Search for the cell housing the specified text and yield its [x, y] center coordinate. 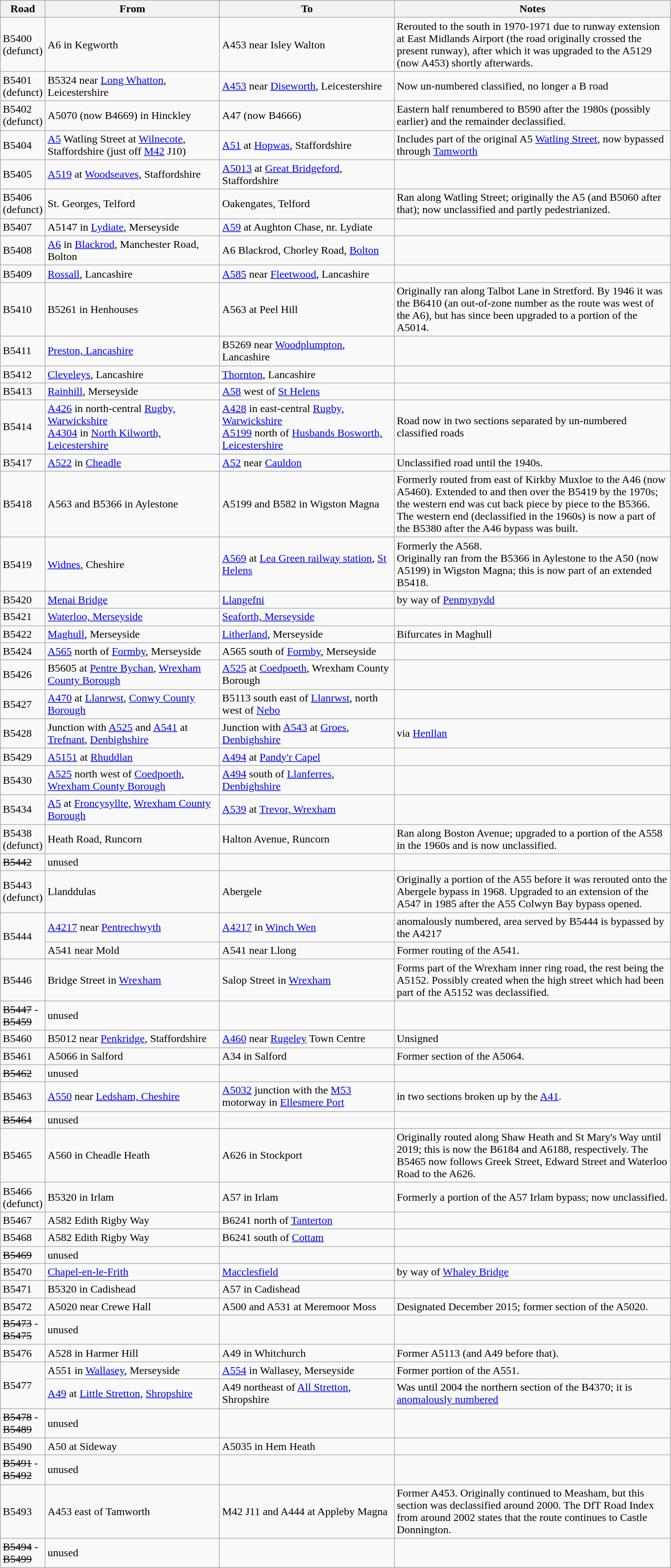
A525 at Coedpoeth, Wrexham County Borough [307, 675]
A5070 (now B4669) in Hinckley [132, 116]
B5320 in Cadishead [132, 1289]
B5401 (defunct) [23, 86]
A563 and B5366 in Aylestone [132, 504]
B5447 - B5459 [23, 1016]
Junction with A525 and A541 at Trefnant, Denbighshire [132, 734]
A5020 near Crewe Hall [132, 1307]
Former routing of the A541. [533, 951]
A57 in Irlam [307, 1197]
Formerly a portion of the A57 Irlam bypass; now unclassified. [533, 1197]
A565 south of Formby, Merseyside [307, 651]
B5404 [23, 145]
Designated December 2015; former section of the A5020. [533, 1307]
B5463 [23, 1096]
by way of Penmynydd [533, 600]
Notes [533, 9]
A52 near Cauldon [307, 463]
B5419 [23, 564]
B5418 [23, 504]
A5151 at Rhuddlan [132, 757]
A6 in Blackrod, Manchester Road, Bolton [132, 251]
A49 northeast of All Stretton, Shropshire [307, 1394]
St. Georges, Telford [132, 204]
B5427 [23, 704]
B5472 [23, 1307]
B5417 [23, 463]
B5461 [23, 1056]
Bridge Street in Wrexham [132, 980]
Now un-numbered classified, no longer a B road [533, 86]
B5444 [23, 936]
B5402 (defunct) [23, 116]
B5490 [23, 1446]
Thornton, Lancashire [307, 374]
A494 at Pandy'r Capel [307, 757]
Ran along Boston Avenue; upgraded to a portion of the A558 in the 1960s and is now unclassified. [533, 838]
A5 Watling Street at Wilnecote, Staffordshire (just off M42 J10) [132, 145]
B6241 south of Cottam [307, 1237]
From [132, 9]
Maghull, Merseyside [132, 634]
B5424 [23, 651]
Was until 2004 the northern section of the B4370; it is anomalously numbered [533, 1394]
A569 at Lea Green railway station, St Helens [307, 564]
B5426 [23, 675]
A494 south of Llanferres, Denbighshire [307, 780]
in two sections broken up by the A41. [533, 1096]
Litherland, Merseyside [307, 634]
A5035 in Hem Heath [307, 1446]
B5400 (defunct) [23, 44]
A57 in Cadishead [307, 1289]
Unsigned [533, 1039]
B5407 [23, 227]
A428 in east-central Rugby, WarwickshireA5199 north of Husbands Bosworth, Leicestershire [307, 427]
A453 near Diseworth, Leicestershire [307, 86]
B5478 - B5489 [23, 1423]
A5032 junction with the M53 motorway in Ellesmere Port [307, 1096]
B5605 at Pentre Bychan, Wrexham County Borough [132, 675]
B5476 [23, 1353]
A49 at Little Stretton, Shropshire [132, 1394]
A519 at Woodseaves, Staffordshire [132, 175]
B5446 [23, 980]
A453 near Isley Walton [307, 44]
A50 at Sideway [132, 1446]
A47 (now B4666) [307, 116]
B5012 near Penkridge, Staffordshire [132, 1039]
B5320 in Irlam [132, 1197]
B5410 [23, 309]
B5467 [23, 1220]
B5442 [23, 862]
A5066 in Salford [132, 1056]
Salop Street in Wrexham [307, 980]
Rossall, Lancashire [132, 274]
B6241 north of Tanterton [307, 1220]
A51 at Hopwas, Staffordshire [307, 145]
B5405 [23, 175]
B5462 [23, 1073]
B5473 - B5475 [23, 1330]
B5269 near Woodplumpton, Lancashire [307, 351]
A34 in Salford [307, 1056]
Former section of the A5064. [533, 1056]
A500 and A531 at Meremoor Moss [307, 1307]
Oakengates, Telford [307, 204]
B5413 [23, 392]
Eastern half renumbered to B590 after the 1980s (possibly earlier) and the remainder declassified. [533, 116]
B5430 [23, 780]
A426 in north-central Rugby, WarwickshireA4304 in North Kilworth, Leicestershire [132, 427]
Seaforth, Merseyside [307, 617]
B5477 [23, 1385]
B5113 south east of Llanrwst, north west of Nebo [307, 704]
A554 in Wallasey, Merseyside [307, 1370]
B5471 [23, 1289]
A626 in Stockport [307, 1155]
B5470 [23, 1272]
Widnes, Cheshire [132, 564]
B5408 [23, 251]
B5491 - B5492 [23, 1470]
B5409 [23, 274]
B5412 [23, 374]
B5428 [23, 734]
B5414 [23, 427]
Ran along Watling Street; originally the A5 (and B5060 after that); now unclassified and partly pedestrianized. [533, 204]
A551 in Wallasey, Merseyside [132, 1370]
A560 in Cheadle Heath [132, 1155]
Waterloo, Merseyside [132, 617]
B5465 [23, 1155]
by way of Whaley Bridge [533, 1272]
A541 near Llong [307, 951]
A522 in Cheadle [132, 463]
A5199 and B582 in Wigston Magna [307, 504]
Junction with A543 at Groes, Denbighshire [307, 734]
Llangefni [307, 600]
A6 in Kegworth [132, 44]
via Henllan [533, 734]
A6 Blackrod, Chorley Road, Bolton [307, 251]
Road now in two sections separated by un-numbered classified roads [533, 427]
Road [23, 9]
B5434 [23, 810]
A4217 near Pentrechwyth [132, 927]
Former A5113 (and A49 before that). [533, 1353]
B5469 [23, 1255]
A541 near Mold [132, 951]
B5429 [23, 757]
A585 near Fleetwood, Lancashire [307, 274]
B5494 - B5499 [23, 1553]
A49 in Whitchurch [307, 1353]
A550 near Ledsham, Cheshire [132, 1096]
Preston, Lancashire [132, 351]
A528 in Harmer Hill [132, 1353]
Includes part of the original A5 Watling Street, now bypassed through Tamworth [533, 145]
A460 near Rugeley Town Centre [307, 1039]
A539 at Trevor, Wrexham [307, 810]
B5324 near Long Whatton, Leicestershire [132, 86]
A5013 at Great Bridgeford, Staffordshire [307, 175]
anomalously numbered, area served by B5444 is bypassed by the A4217 [533, 927]
B5443 (defunct) [23, 892]
A4217 in Winch Wen [307, 927]
B5422 [23, 634]
M42 J11 and A444 at Appleby Magna [307, 1511]
A525 north west of Coedpoeth, Wrexham County Borough [132, 780]
Unclassified road until the 1940s. [533, 463]
B5261 in Henhouses [132, 309]
B5411 [23, 351]
B5420 [23, 600]
A453 east of Tamworth [132, 1511]
A470 at Llanrwst, Conwy County Borough [132, 704]
B5466 (defunct) [23, 1197]
To [307, 9]
B5464 [23, 1120]
Llanddulas [132, 892]
A5 at Froncysyllte, Wrexham County Borough [132, 810]
B5438 (defunct) [23, 838]
A58 west of St Helens [307, 392]
A59 at Aughton Chase, nr. Lydiate [307, 227]
Chapel-en-le-Frith [132, 1272]
Bifurcates in Maghull [533, 634]
Formerly the A568.Originally ran from the B5366 in Aylestone to the A50 (now A5199) in Wigston Magna; this is now part of an extended B5418. [533, 564]
Abergele [307, 892]
Former portion of the A551. [533, 1370]
B5468 [23, 1237]
Cleveleys, Lancashire [132, 374]
Macclesfield [307, 1272]
Rainhill, Merseyside [132, 392]
A563 at Peel Hill [307, 309]
Menai Bridge [132, 600]
B5406 (defunct) [23, 204]
A5147 in Lydiate, Merseyside [132, 227]
B5421 [23, 617]
B5460 [23, 1039]
Heath Road, Runcorn [132, 838]
A565 north of Formby, Merseyside [132, 651]
Halton Avenue, Runcorn [307, 838]
B5493 [23, 1511]
